Extract the (x, y) coordinate from the center of the cell holding the provided text.  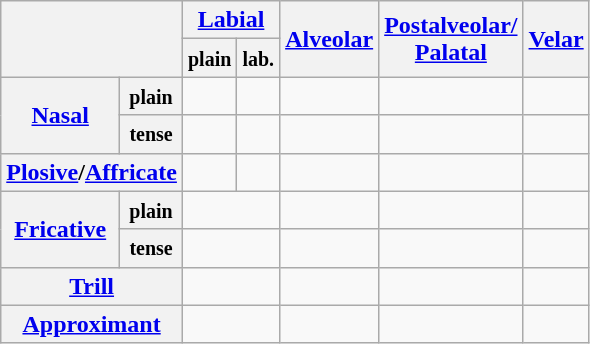
Alveolar (330, 39)
Fricative (60, 229)
Velar (556, 39)
lab. (258, 58)
Trill (92, 286)
Nasal (60, 115)
Postalveolar/Palatal (451, 39)
Plosive/Affricate (92, 172)
Labial (230, 20)
Approximant (92, 324)
